Scan for the cell matching the given text and deliver its (x, y) coordinate at center. 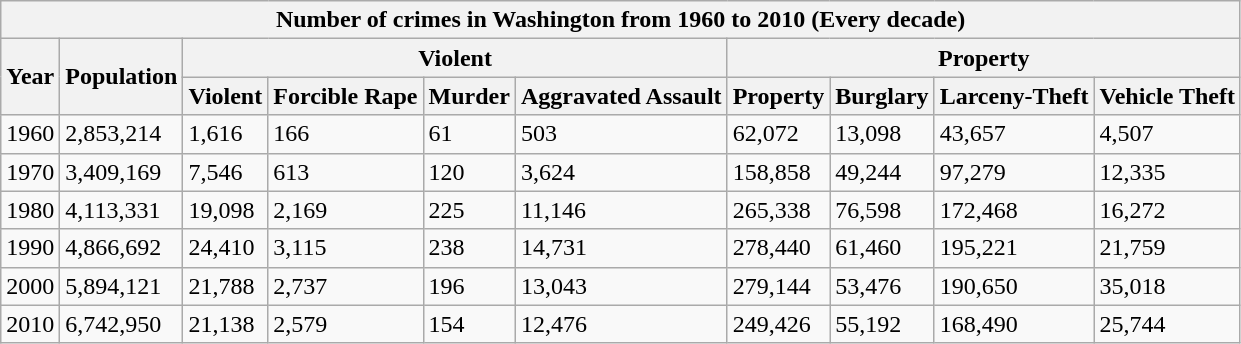
16,272 (1167, 210)
49,244 (882, 172)
11,146 (621, 210)
1960 (30, 134)
14,731 (621, 248)
4,866,692 (122, 248)
2010 (30, 324)
62,072 (778, 134)
13,043 (621, 286)
2,853,214 (122, 134)
2000 (30, 286)
4,507 (1167, 134)
Burglary (882, 96)
35,018 (1167, 286)
2,169 (346, 210)
1980 (30, 210)
Forcible Rape (346, 96)
7,546 (226, 172)
76,598 (882, 210)
Larceny-Theft (1014, 96)
Aggravated Assault (621, 96)
61,460 (882, 248)
225 (469, 210)
61 (469, 134)
53,476 (882, 286)
21,759 (1167, 248)
168,490 (1014, 324)
5,894,121 (122, 286)
19,098 (226, 210)
503 (621, 134)
21,138 (226, 324)
3,624 (621, 172)
Number of crimes in Washington from 1960 to 2010 (Every decade) (621, 20)
3,409,169 (122, 172)
6,742,950 (122, 324)
24,410 (226, 248)
195,221 (1014, 248)
3,115 (346, 248)
154 (469, 324)
1990 (30, 248)
25,744 (1167, 324)
Vehicle Theft (1167, 96)
120 (469, 172)
279,144 (778, 286)
13,098 (882, 134)
265,338 (778, 210)
43,657 (1014, 134)
238 (469, 248)
166 (346, 134)
55,192 (882, 324)
172,468 (1014, 210)
278,440 (778, 248)
190,650 (1014, 286)
2,737 (346, 286)
1970 (30, 172)
Year (30, 77)
158,858 (778, 172)
1,616 (226, 134)
196 (469, 286)
4,113,331 (122, 210)
97,279 (1014, 172)
Population (122, 77)
2,579 (346, 324)
21,788 (226, 286)
613 (346, 172)
12,335 (1167, 172)
Murder (469, 96)
12,476 (621, 324)
249,426 (778, 324)
